Capture the cell that displays the provided text and extract its (x, y) central coordinate. 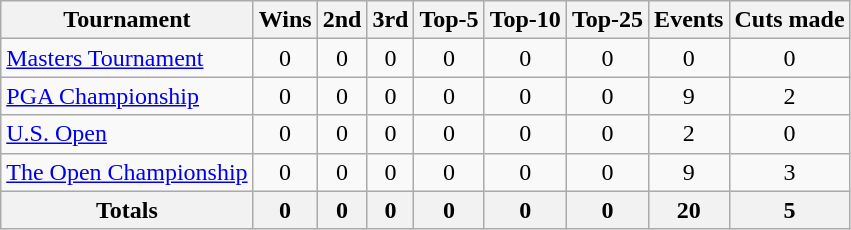
3rd (390, 20)
Top-25 (607, 20)
U.S. Open (127, 134)
Totals (127, 210)
Wins (285, 20)
Top-5 (449, 20)
5 (790, 210)
Cuts made (790, 20)
Masters Tournament (127, 58)
The Open Championship (127, 172)
Top-10 (525, 20)
PGA Championship (127, 96)
Tournament (127, 20)
20 (689, 210)
3 (790, 172)
2nd (342, 20)
Events (689, 20)
